Output the (x, y) coordinate of the center of the cell containing the given text.  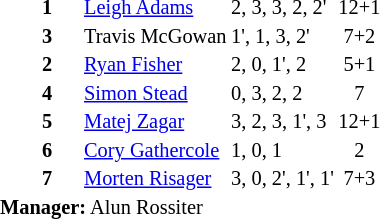
Cory Gathercole (155, 150)
4 (60, 94)
Morten Risager (155, 180)
Matej Zagar (155, 122)
3, 0, 2', 1', 1' (283, 180)
7 (60, 180)
Travis McGowan (155, 36)
1', 1, 3, 2' (283, 36)
3 (60, 36)
5 (60, 122)
Ryan Fisher (155, 66)
2 (60, 66)
6 (60, 150)
Simon Stead (155, 94)
1, 0, 1 (283, 150)
2, 0, 1', 2 (283, 66)
0, 3, 2, 2 (283, 94)
3, 2, 3, 1', 3 (283, 122)
